Pinpoint the cell where the given text exists, returning its [X, Y] midpoint coordinate. 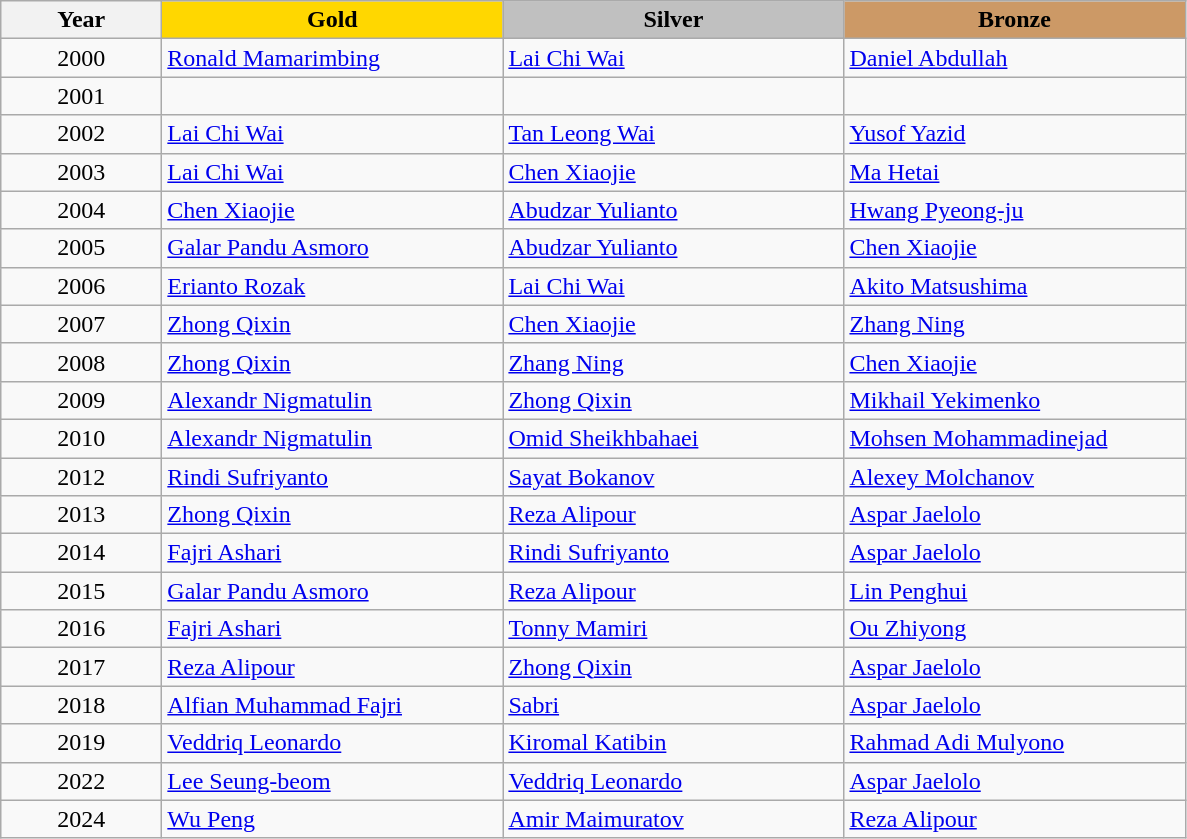
Hwang Pyeong-ju [1014, 210]
2005 [82, 248]
2015 [82, 591]
Silver [674, 20]
Akito Matsushima [1014, 286]
2008 [82, 362]
Tan Leong Wai [674, 134]
2004 [82, 210]
Bronze [1014, 20]
Wu Peng [332, 819]
2010 [82, 438]
2016 [82, 629]
Ma Hetai [1014, 172]
Year [82, 20]
2019 [82, 743]
Tonny Mamiri [674, 629]
2012 [82, 477]
2017 [82, 667]
Daniel Abdullah [1014, 58]
Ronald Mamarimbing [332, 58]
2024 [82, 819]
2014 [82, 553]
2006 [82, 286]
2003 [82, 172]
2018 [82, 705]
2013 [82, 515]
Omid Sheikhbahaei [674, 438]
2009 [82, 400]
Mikhail Yekimenko [1014, 400]
Gold [332, 20]
Mohsen Mohammadinejad [1014, 438]
Yusof Yazid [1014, 134]
2007 [82, 324]
Alexey Molchanov [1014, 477]
Lin Penghui [1014, 591]
Kiromal Katibin [674, 743]
Alfian Muhammad Fajri [332, 705]
Sayat Bokanov [674, 477]
Lee Seung-beom [332, 781]
Rahmad Adi Mulyono [1014, 743]
2002 [82, 134]
Erianto Rozak [332, 286]
2001 [82, 96]
Sabri [674, 705]
Amir Maimuratov [674, 819]
2000 [82, 58]
2022 [82, 781]
Ou Zhiyong [1014, 629]
